Return the (X, Y) coordinate for the center point of the cell that contains the specified text.  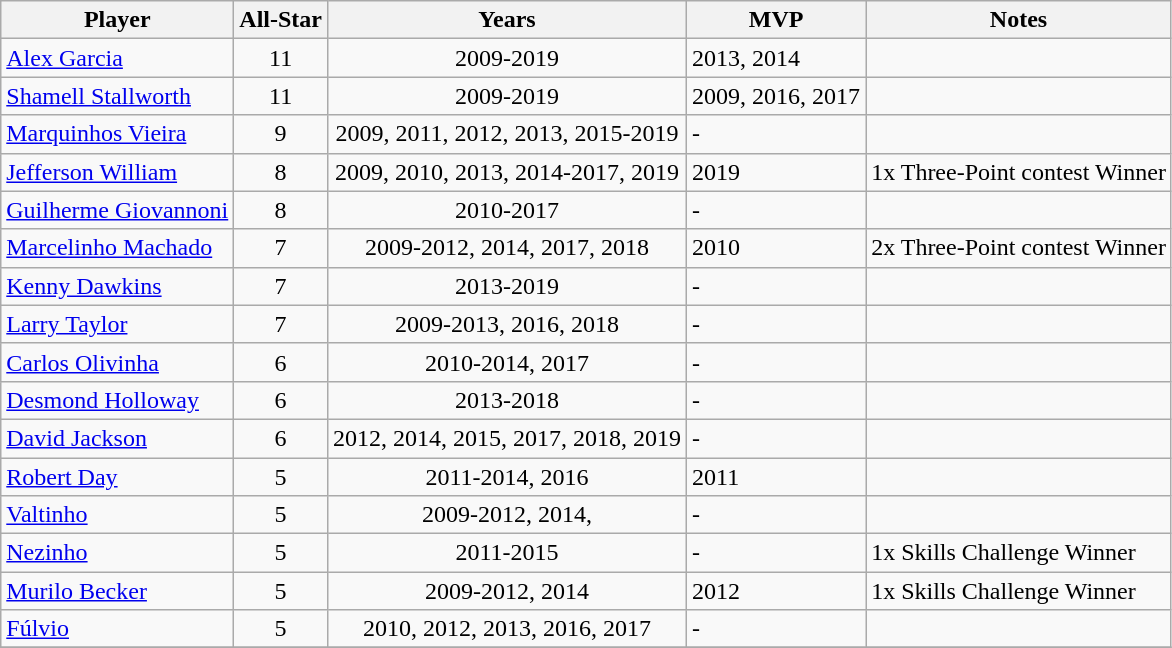
2012, 2014, 2015, 2017, 2018, 2019 (506, 438)
2019 (776, 172)
2010 (776, 248)
2009, 2011, 2012, 2013, 2015-2019 (506, 134)
David Jackson (118, 438)
Jefferson William (118, 172)
2009, 2016, 2017 (776, 96)
All-Star (281, 20)
2009-2012, 2014, (506, 515)
Alex Garcia (118, 58)
1x Three-Point contest Winner (1019, 172)
2012 (776, 591)
9 (281, 134)
Years (506, 20)
Player (118, 20)
2009, 2010, 2013, 2014-2017, 2019 (506, 172)
2013-2018 (506, 400)
2010-2017 (506, 210)
Valtinho (118, 515)
Nezinho (118, 553)
Marquinhos Vieira (118, 134)
2010, 2012, 2013, 2016, 2017 (506, 629)
2011-2014, 2016 (506, 477)
Robert Day (118, 477)
2010-2014, 2017 (506, 362)
2x Three-Point contest Winner (1019, 248)
Larry Taylor (118, 324)
Carlos Olivinha (118, 362)
Shamell Stallworth (118, 96)
Notes (1019, 20)
2013, 2014 (776, 58)
2011 (776, 477)
2011-2015 (506, 553)
Murilo Becker (118, 591)
Kenny Dawkins (118, 286)
2009-2012, 2014, 2017, 2018 (506, 248)
2009-2013, 2016, 2018 (506, 324)
2013-2019 (506, 286)
MVP (776, 20)
Marcelinho Machado (118, 248)
Fúlvio (118, 629)
Desmond Holloway (118, 400)
2009-2012, 2014 (506, 591)
Guilherme Giovannoni (118, 210)
